Extract the (X, Y) coordinate from the center of the cell holding the provided text.  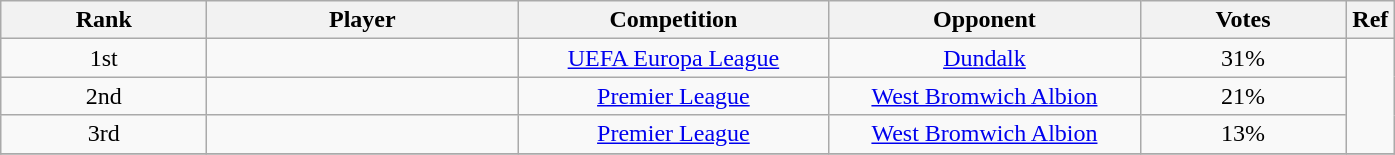
Ref (1370, 20)
Player (362, 20)
2nd (104, 96)
21% (1243, 96)
31% (1243, 58)
1st (104, 58)
UEFA Europa League (674, 58)
Competition (674, 20)
13% (1243, 134)
Opponent (984, 20)
Rank (104, 20)
3rd (104, 134)
Dundalk (984, 58)
Votes (1243, 20)
